Detect which cell encompasses the target text, then output its (X, Y) center coordinate. 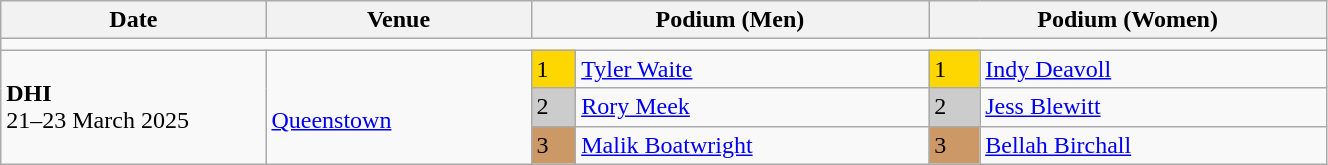
Jess Blewitt (1154, 107)
DHI 21–23 March 2025 (134, 107)
Date (134, 20)
Podium (Men) (730, 20)
Venue (398, 20)
Rory Meek (752, 107)
Indy Deavoll (1154, 69)
Malik Boatwright (752, 145)
Queenstown (398, 107)
Bellah Birchall (1154, 145)
Podium (Women) (1128, 20)
Tyler Waite (752, 69)
